From the cell containing the given text, extract its center point as [x, y] coordinate. 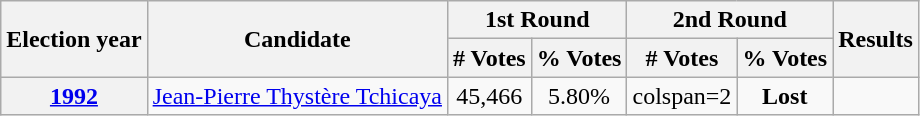
45,466 [489, 96]
Results [876, 39]
Candidate [297, 39]
1st Round [536, 20]
5.80% [579, 96]
colspan=2 [682, 96]
1992 [74, 96]
2nd Round [730, 20]
Jean-Pierre Thystère Tchicaya [297, 96]
Lost [785, 96]
Election year [74, 39]
